Identify which cell holds the provided text, then report its [x, y] central coordinate. 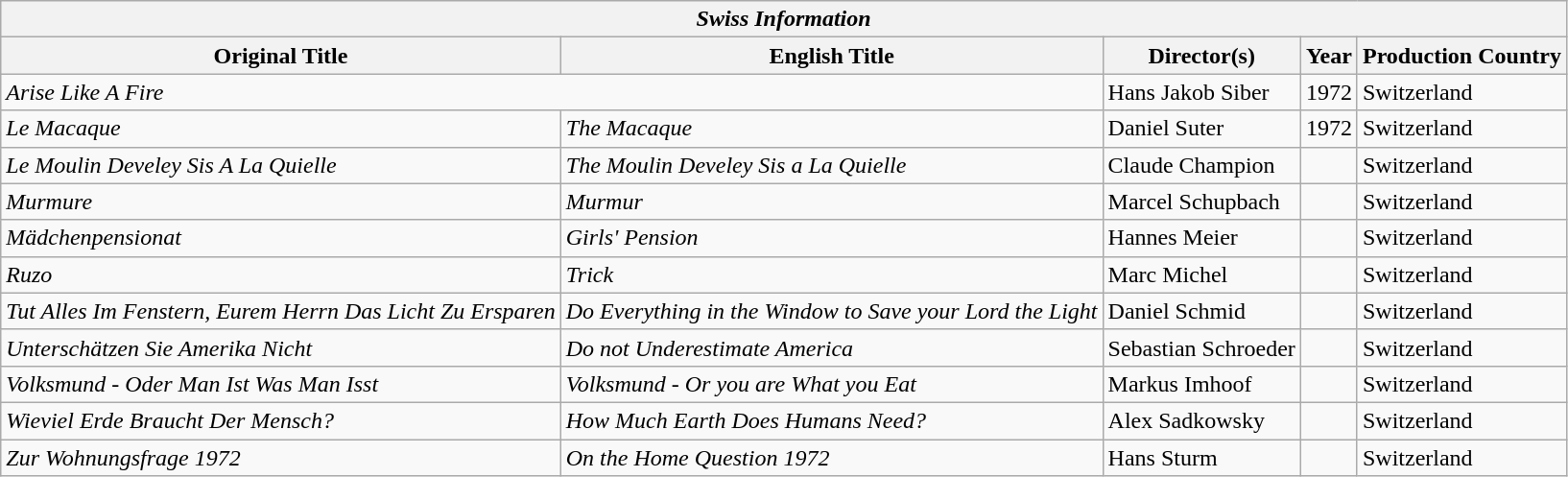
Trick [831, 274]
The Macaque [831, 129]
Wieviel Erde Braucht Der Mensch? [281, 420]
Director(s) [1201, 56]
Claude Champion [1201, 165]
Tut Alles Im Fenstern, Eurem Herrn Das Licht Zu Ersparen [281, 311]
Original Title [281, 56]
Production Country [1461, 56]
Hans Jakob Siber [1201, 92]
Zur Wohnungsfrage 1972 [281, 458]
Le Moulin Develey Sis A La Quielle [281, 165]
How Much Earth Does Humans Need? [831, 420]
Girls' Pension [831, 238]
Ruzo [281, 274]
Hannes Meier [1201, 238]
Mädchenpensionat [281, 238]
Markus Imhoof [1201, 384]
Volksmund - Or you are What you Eat [831, 384]
English Title [831, 56]
Hans Sturm [1201, 458]
Murmure [281, 202]
Year [1328, 56]
Daniel Schmid [1201, 311]
Sebastian Schroeder [1201, 347]
Marc Michel [1201, 274]
Daniel Suter [1201, 129]
Marcel Schupbach [1201, 202]
Le Macaque [281, 129]
Volksmund - Oder Man Ist Was Man Isst [281, 384]
The Moulin Develey Sis a La Quielle [831, 165]
Alex Sadkowsky [1201, 420]
Swiss Information [784, 19]
Unterschätzen Sie Amerika Nicht [281, 347]
Murmur [831, 202]
On the Home Question 1972 [831, 458]
Arise Like A Fire [552, 92]
Do not Underestimate America [831, 347]
Do Everything in the Window to Save your Lord the Light [831, 311]
